Determine the [x, y] coordinate at the center of the cell enclosing the given text.  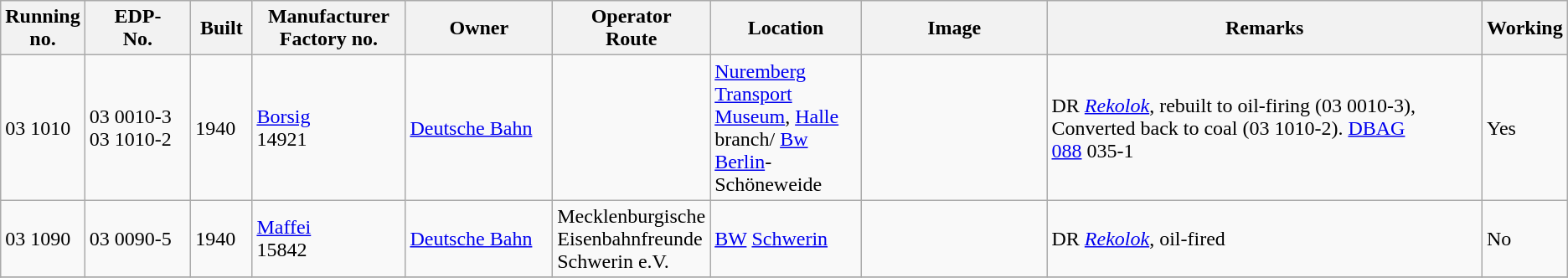
Image [953, 28]
Working [1524, 28]
03 1090 [43, 239]
Maffei15842 [328, 239]
EDP-No. [137, 28]
Borsig14921 [328, 127]
No [1524, 239]
ManufacturerFactory no. [328, 28]
Yes [1524, 127]
03 0090-5 [137, 239]
Runningno. [43, 28]
Built [221, 28]
Remarks [1265, 28]
OperatorRoute [632, 28]
Location [786, 28]
DR Rekolok, oil-fired [1265, 239]
DR Rekolok, rebuilt to oil-firing (03 0010-3), Converted back to coal (03 1010-2). DBAG 088 035-1 [1265, 127]
03 0010-303 1010-2 [137, 127]
Owner [479, 28]
Nuremberg Transport Museum, Halle branch/ Bw Berlin-Schöneweide [786, 127]
BW Schwerin [786, 239]
03 1010 [43, 127]
Mecklenburgische Eisenbahnfreunde Schwerin e.V. [632, 239]
